Extract the [X, Y] coordinate from the center of the cell holding the provided text.  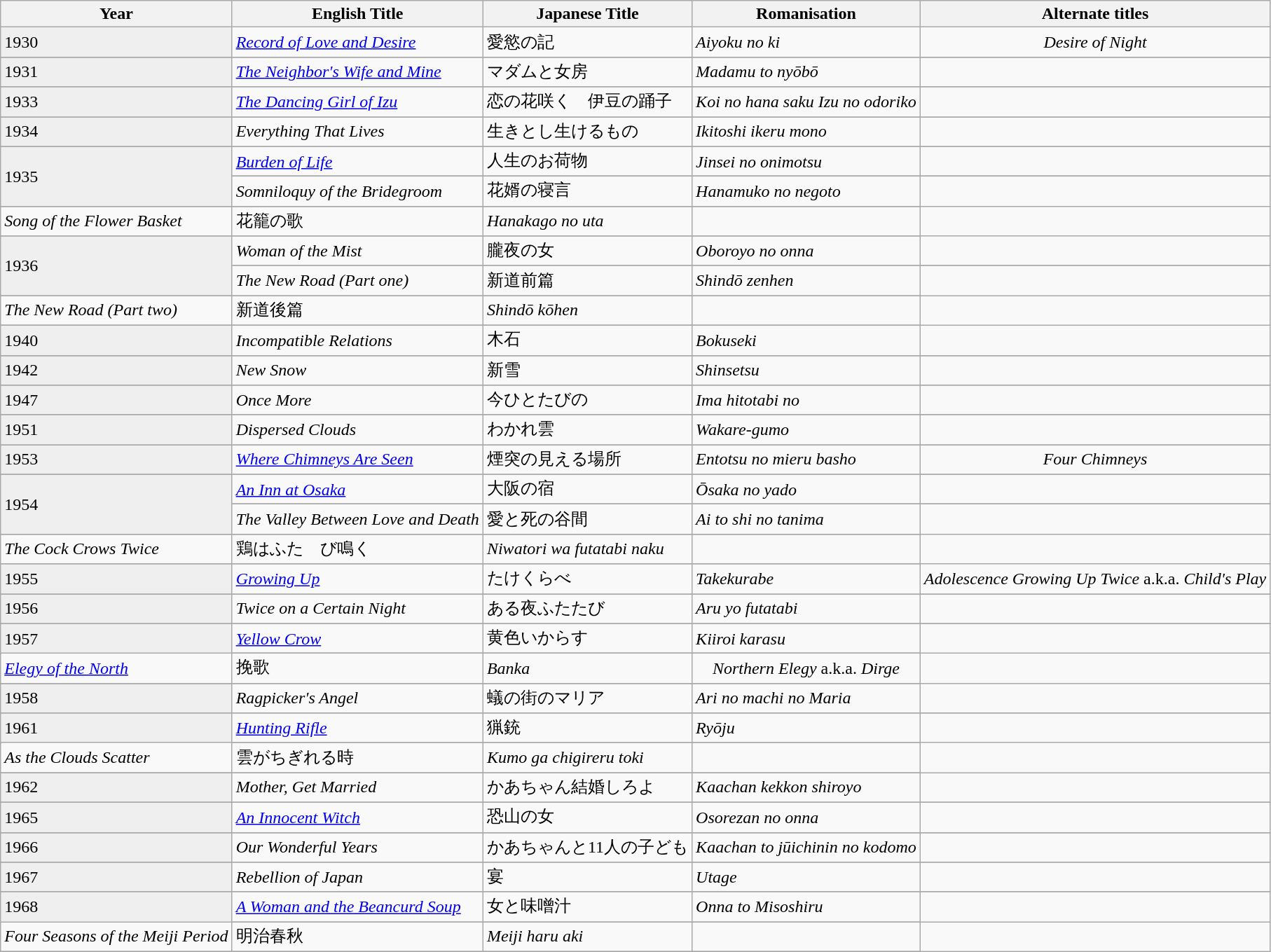
Four Seasons of the Meiji Period [116, 937]
朧夜の女 [587, 251]
The Cock Crows Twice [116, 549]
English Title [357, 14]
Onna to Misoshiru [806, 906]
Oboroyo no onna [806, 251]
黄色いからす [587, 639]
Alternate titles [1094, 14]
かあちゃん結婚しろよ [587, 787]
恐山の女 [587, 817]
Northern Elegy a.k.a. Dirge [806, 668]
Bokuseki [806, 340]
Year [116, 14]
Meiji haru aki [587, 937]
Burden of Life [357, 161]
1933 [116, 102]
Koi no hana saku Izu no odoriko [806, 102]
1951 [116, 430]
Once More [357, 401]
花籠の歌 [357, 221]
1953 [116, 460]
Dispersed Clouds [357, 430]
Song of the Flower Basket [116, 221]
愛慾の記 [587, 42]
大阪の宿 [587, 489]
明治春秋 [357, 937]
Yellow Crow [357, 639]
Four Chimneys [1094, 460]
Banka [587, 668]
Entotsu no mieru basho [806, 460]
Somniloquy of the Bridegroom [357, 192]
Kaachan to jūichinin no kodomo [806, 848]
1958 [116, 698]
人生のお荷物 [587, 161]
An Innocent Witch [357, 817]
Ikitoshi ikeru mono [806, 132]
1940 [116, 340]
Woman of the Mist [357, 251]
Hanamuko no negoto [806, 192]
Takekurabe [806, 579]
Growing Up [357, 579]
新道後篇 [357, 311]
たけくらべ [587, 579]
新道前篇 [587, 280]
わかれ雲 [587, 430]
Ari no machi no Maria [806, 698]
Incompatible Relations [357, 340]
かあちゃんと11人の子ども [587, 848]
Where Chimneys Are Seen [357, 460]
宴 [587, 877]
Ryōju [806, 729]
1961 [116, 729]
Ōsaka no yado [806, 489]
1962 [116, 787]
Madamu to nyōbō [806, 71]
Rebellion of Japan [357, 877]
Everything That Lives [357, 132]
An Inn at Osaka [357, 489]
Ima hitotabi no [806, 401]
Niwatori wa futatabi naku [587, 549]
Wakare-gumo [806, 430]
花婿の寝言 [587, 192]
1968 [116, 906]
As the Clouds Scatter [116, 758]
Desire of Night [1094, 42]
煙突の見える場所 [587, 460]
Ai to shi no tanima [806, 520]
The Neighbor's Wife and Mine [357, 71]
Ragpicker's Angel [357, 698]
New Snow [357, 370]
Hanakago no uta [587, 221]
Aru yo futatabi [806, 609]
Aiyoku no ki [806, 42]
挽歌 [357, 668]
今ひとたびの [587, 401]
1967 [116, 877]
恋の花咲く 伊豆の踊子 [587, 102]
木石 [587, 340]
1965 [116, 817]
愛と死の谷間 [587, 520]
1930 [116, 42]
猟銃 [587, 729]
The New Road (Part one) [357, 280]
女と味噌汁 [587, 906]
Romanisation [806, 14]
マダムと女房 [587, 71]
1934 [116, 132]
Osorezan no onna [806, 817]
Mother, Get Married [357, 787]
1947 [116, 401]
Kaachan kekkon shiroyo [806, 787]
Adolescence Growing Up Twice a.k.a. Child's Play [1094, 579]
1936 [116, 266]
鶏はふたゝび鳴く [357, 549]
Twice on a Certain Night [357, 609]
1956 [116, 609]
ある夜ふたたび [587, 609]
Shindō kōhen [587, 311]
新雪 [587, 370]
1954 [116, 504]
Hunting Rifle [357, 729]
The New Road (Part two) [116, 311]
1966 [116, 848]
A Woman and the Beancurd Soup [357, 906]
Elegy of the North [116, 668]
Our Wonderful Years [357, 848]
生きとし生けるもの [587, 132]
The Dancing Girl of Izu [357, 102]
Record of Love and Desire [357, 42]
1957 [116, 639]
1955 [116, 579]
Japanese Title [587, 14]
Jinsei no onimotsu [806, 161]
Shinsetsu [806, 370]
1942 [116, 370]
1935 [116, 177]
The Valley Between Love and Death [357, 520]
Kiiroi karasu [806, 639]
1931 [116, 71]
雲がちぎれる時 [357, 758]
Kumo ga chigireru toki [587, 758]
Utage [806, 877]
Shindō zenhen [806, 280]
蟻の街のマリア [587, 698]
